Determine the (X, Y) coordinate at the center of the cell enclosing the given text.  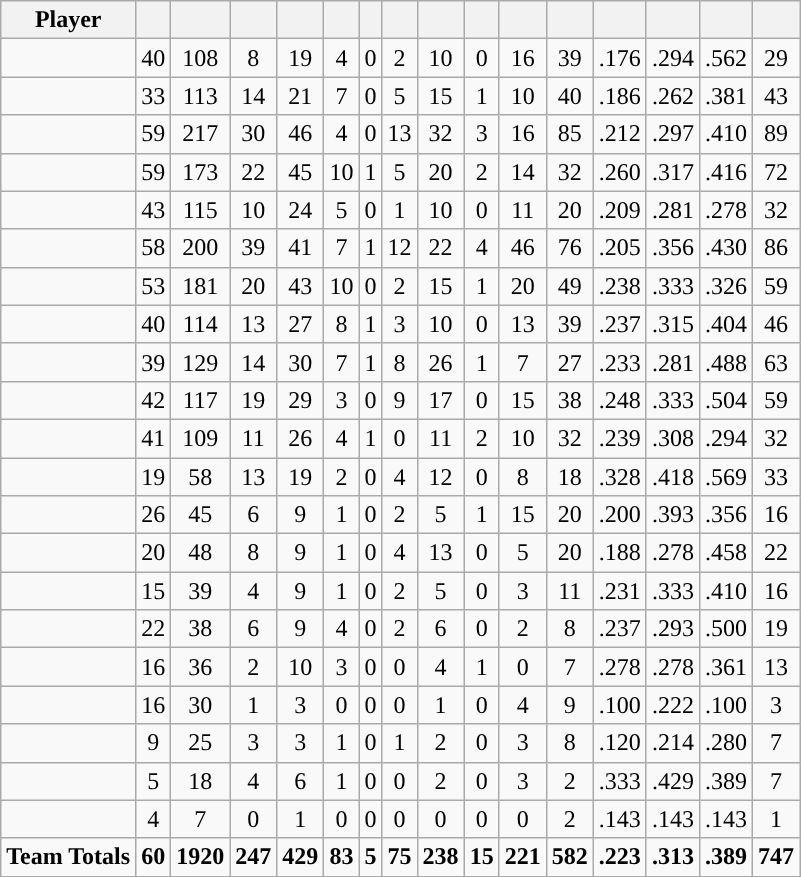
200 (200, 248)
89 (776, 134)
85 (570, 134)
.500 (726, 629)
.205 (620, 248)
.458 (726, 553)
108 (200, 58)
.209 (620, 210)
.248 (620, 400)
36 (200, 667)
.393 (672, 515)
.429 (672, 781)
429 (300, 857)
42 (154, 400)
.430 (726, 248)
86 (776, 248)
.222 (672, 705)
49 (570, 286)
114 (200, 324)
.231 (620, 591)
.315 (672, 324)
.328 (620, 477)
.418 (672, 477)
.326 (726, 286)
117 (200, 400)
.381 (726, 96)
1920 (200, 857)
.238 (620, 286)
.562 (726, 58)
72 (776, 172)
.120 (620, 743)
.186 (620, 96)
.214 (672, 743)
109 (200, 438)
.308 (672, 438)
129 (200, 362)
.317 (672, 172)
.233 (620, 362)
.569 (726, 477)
582 (570, 857)
247 (254, 857)
.504 (726, 400)
.223 (620, 857)
63 (776, 362)
60 (154, 857)
.239 (620, 438)
Team Totals (68, 857)
21 (300, 96)
115 (200, 210)
238 (440, 857)
25 (200, 743)
24 (300, 210)
173 (200, 172)
221 (522, 857)
.200 (620, 515)
747 (776, 857)
.404 (726, 324)
Player (68, 20)
.212 (620, 134)
181 (200, 286)
.416 (726, 172)
.488 (726, 362)
.280 (726, 743)
83 (342, 857)
17 (440, 400)
53 (154, 286)
113 (200, 96)
75 (400, 857)
.293 (672, 629)
.176 (620, 58)
.262 (672, 96)
.361 (726, 667)
76 (570, 248)
.188 (620, 553)
.313 (672, 857)
.297 (672, 134)
.260 (620, 172)
217 (200, 134)
48 (200, 553)
